Capture the cell that displays the provided text and extract its [X, Y] central coordinate. 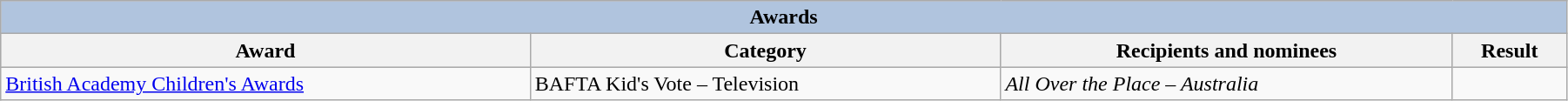
Award [265, 50]
British Academy Children's Awards [265, 84]
Result [1509, 50]
All Over the Place – Australia [1227, 84]
Recipients and nominees [1227, 50]
Awards [784, 17]
Category [766, 50]
BAFTA Kid's Vote – Television [766, 84]
